Extract the (X, Y) coordinate from the center of the cell holding the provided text.  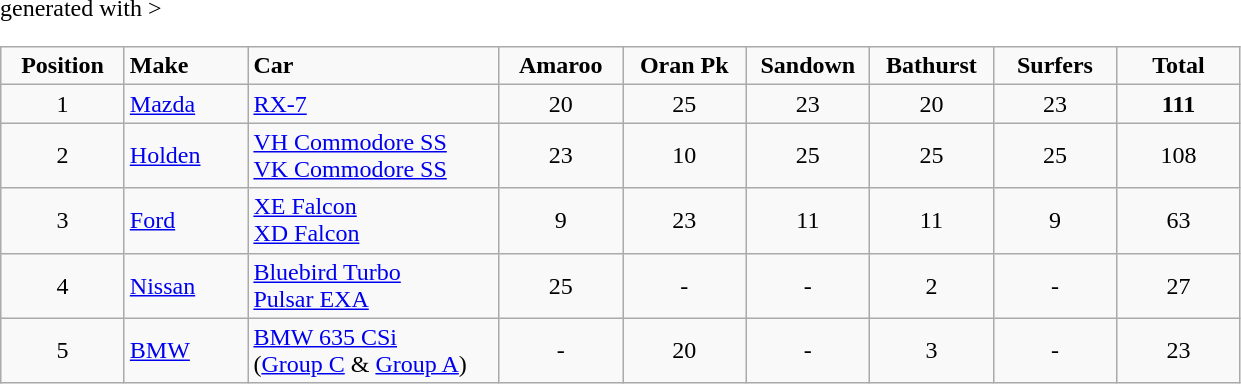
Amaroo (561, 66)
1 (63, 104)
VH Commodore SSVK Commodore SS (374, 156)
Make (186, 66)
10 (684, 156)
Position (63, 66)
Surfers (1055, 66)
BMW (186, 350)
5 (63, 350)
Bathurst (932, 66)
Ford (186, 220)
Car (374, 66)
Mazda (186, 104)
27 (1179, 286)
108 (1179, 156)
Bluebird TurboPulsar EXA (374, 286)
111 (1179, 104)
Total (1179, 66)
Holden (186, 156)
Nissan (186, 286)
RX-7 (374, 104)
4 (63, 286)
XE FalconXD Falcon (374, 220)
BMW 635 CSi(Group C & Group A) (374, 350)
63 (1179, 220)
Oran Pk (684, 66)
Sandown (808, 66)
